Scan for the cell matching the given text and deliver its (X, Y) coordinate at center. 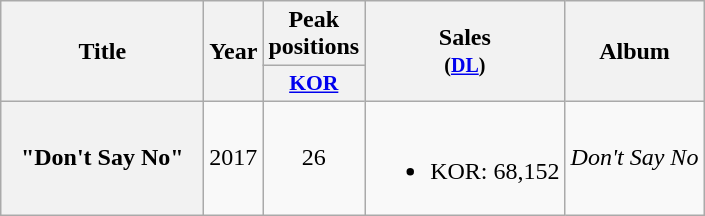
Year (234, 52)
Peakpositions (314, 34)
"Don't Say No" (102, 158)
Don't Say No (634, 158)
2017 (234, 158)
Title (102, 52)
KOR: 68,152 (465, 158)
26 (314, 158)
KOR (314, 84)
Sales(DL) (465, 52)
Album (634, 52)
